Determine the [X, Y] coordinate at the center of the cell enclosing the given text.  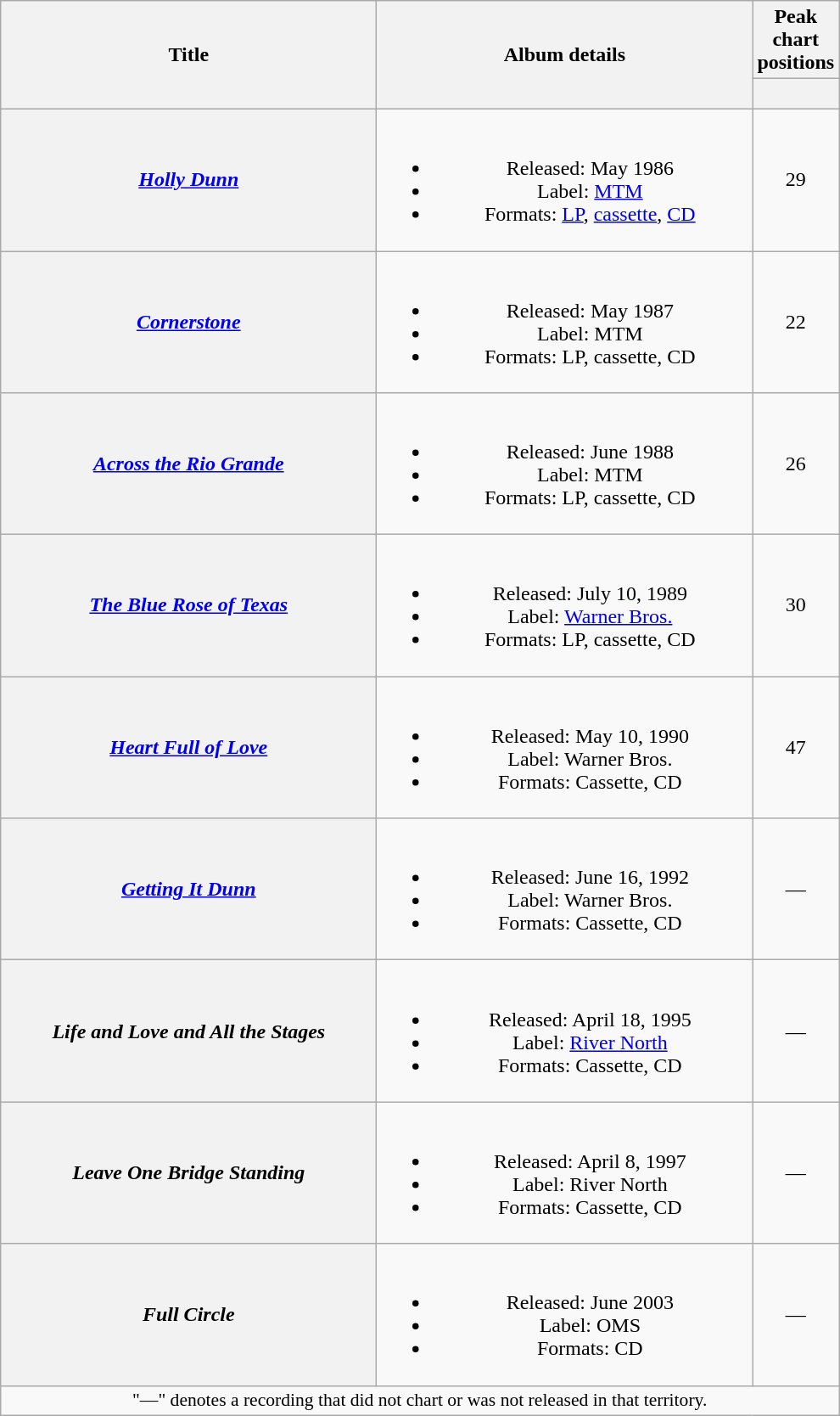
"—" denotes a recording that did not chart or was not released in that territory. [420, 1401]
Released: June 2003Label: OMSFormats: CD [565, 1314]
Released: June 1988Label: MTMFormats: LP, cassette, CD [565, 464]
Heart Full of Love [188, 747]
Album details [565, 55]
Leave One Bridge Standing [188, 1173]
Released: June 16, 1992Label: Warner Bros.Formats: Cassette, CD [565, 890]
The Blue Rose of Texas [188, 606]
Released: May 1987Label: MTMFormats: LP, cassette, CD [565, 323]
Life and Love and All the Stages [188, 1031]
Cornerstone [188, 323]
26 [796, 464]
Released: July 10, 1989Label: Warner Bros.Formats: LP, cassette, CD [565, 606]
Released: April 18, 1995Label: River NorthFormats: Cassette, CD [565, 1031]
Full Circle [188, 1314]
Across the Rio Grande [188, 464]
30 [796, 606]
Released: May 10, 1990Label: Warner Bros.Formats: Cassette, CD [565, 747]
Getting It Dunn [188, 890]
Holly Dunn [188, 180]
Released: May 1986Label: MTMFormats: LP, cassette, CD [565, 180]
29 [796, 180]
22 [796, 323]
Peakchartpositions [796, 40]
Title [188, 55]
47 [796, 747]
Released: April 8, 1997Label: River NorthFormats: Cassette, CD [565, 1173]
